Detect which cell encompasses the target text, then output its [X, Y] center coordinate. 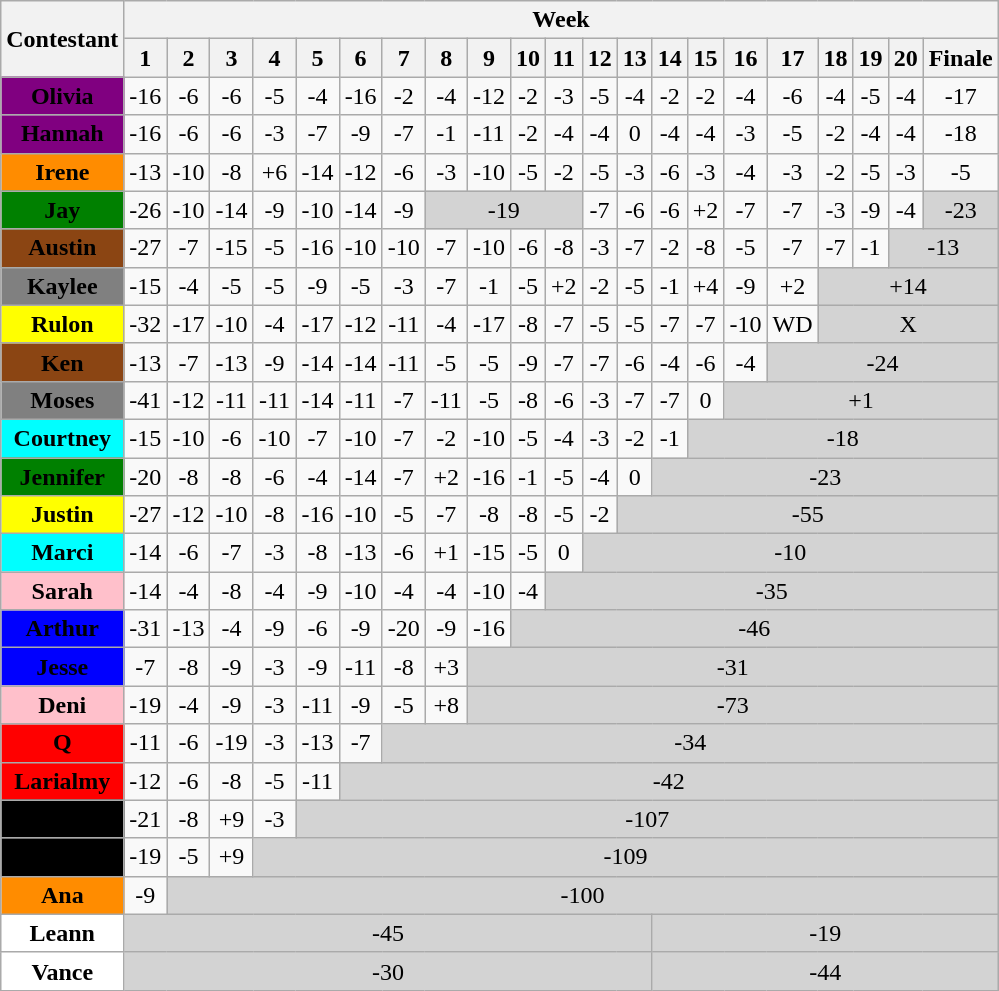
-24 [882, 362]
+4 [706, 286]
7 [404, 58]
16 [746, 58]
Kaylee [62, 286]
-45 [388, 933]
10 [528, 58]
Jennifer [62, 477]
Courtney [62, 438]
3 [232, 58]
Q [62, 743]
Austin [62, 248]
+8 [446, 705]
Dan [62, 857]
Irene [62, 172]
6 [360, 58]
Hannah [62, 134]
-34 [690, 743]
Leann [62, 933]
Week [561, 20]
Sarah [62, 591]
Olivia [62, 96]
4 [274, 58]
12 [600, 58]
-44 [825, 971]
9 [488, 58]
-26 [146, 210]
Arthur [62, 629]
-35 [772, 591]
-100 [582, 895]
14 [670, 58]
Justin [62, 515]
17 [792, 58]
Deni [62, 705]
Moses [62, 400]
5 [318, 58]
18 [836, 58]
Finale [960, 58]
-32 [146, 324]
8 [446, 58]
Jay [62, 210]
WD [792, 324]
-73 [732, 705]
Rulon [62, 324]
Marci [62, 553]
Don [62, 819]
-30 [388, 971]
+14 [908, 286]
13 [634, 58]
-42 [668, 781]
-21 [146, 819]
19 [870, 58]
1 [146, 58]
11 [564, 58]
Contestant [62, 39]
Ana [62, 895]
X [908, 324]
15 [706, 58]
+6 [274, 172]
Vance [62, 971]
+3 [446, 667]
Larialmy [62, 781]
-41 [146, 400]
2 [188, 58]
20 [906, 58]
Jesse [62, 667]
-55 [808, 515]
-109 [626, 857]
-46 [754, 629]
Ken [62, 362]
-107 [647, 819]
